Return the (x, y) coordinate for the center point of the cell that contains the specified text.  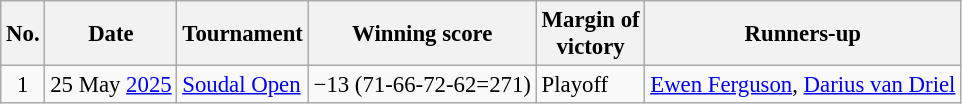
Winning score (422, 34)
Playoff (590, 85)
Ewen Ferguson, Darius van Driel (803, 85)
Date (111, 34)
1 (23, 85)
Margin ofvictory (590, 34)
25 May 2025 (111, 85)
Tournament (242, 34)
−13 (71-66-72-62=271) (422, 85)
Soudal Open (242, 85)
No. (23, 34)
Runners-up (803, 34)
